Return (X, Y) of the center of cell containing provided text 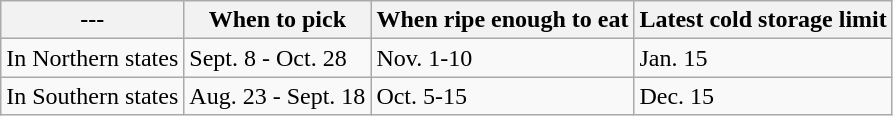
In Northern states (92, 58)
Sept. 8 - Oct. 28 (278, 58)
Oct. 5-15 (502, 96)
Jan. 15 (763, 58)
Nov. 1-10 (502, 58)
--- (92, 20)
Aug. 23 - Sept. 18 (278, 96)
When ripe enough to eat (502, 20)
Dec. 15 (763, 96)
When to pick (278, 20)
Latest cold storage limit (763, 20)
In Southern states (92, 96)
